Identify which cell holds the provided text, then report its (x, y) central coordinate. 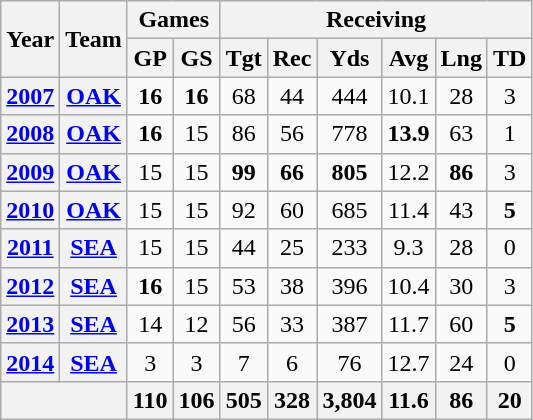
12 (196, 324)
TD (509, 58)
Rec (292, 58)
Avg (408, 58)
25 (292, 248)
11.4 (408, 210)
328 (292, 400)
805 (350, 172)
63 (461, 134)
38 (292, 286)
387 (350, 324)
233 (350, 248)
444 (350, 96)
2012 (30, 286)
2007 (30, 96)
GS (196, 58)
10.1 (408, 96)
Games (174, 20)
Yds (350, 58)
2011 (30, 248)
30 (461, 286)
6 (292, 362)
Lng (461, 58)
14 (150, 324)
3,804 (350, 400)
Team (94, 39)
10.4 (408, 286)
2010 (30, 210)
12.2 (408, 172)
11.7 (408, 324)
68 (244, 96)
2008 (30, 134)
Year (30, 39)
685 (350, 210)
11.6 (408, 400)
9.3 (408, 248)
Tgt (244, 58)
1 (509, 134)
2013 (30, 324)
43 (461, 210)
24 (461, 362)
92 (244, 210)
110 (150, 400)
33 (292, 324)
12.7 (408, 362)
2014 (30, 362)
7 (244, 362)
76 (350, 362)
66 (292, 172)
53 (244, 286)
505 (244, 400)
2009 (30, 172)
20 (509, 400)
13.9 (408, 134)
99 (244, 172)
396 (350, 286)
106 (196, 400)
Receiving (376, 20)
778 (350, 134)
GP (150, 58)
